Identify which cell holds the provided text, then report its [x, y] central coordinate. 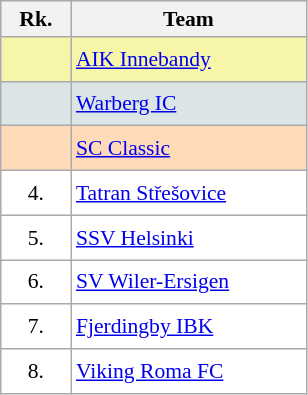
Rk. [36, 19]
Team [188, 19]
Fjerdingby IBK [188, 328]
7. [36, 328]
4. [36, 194]
AIK Innebandy [188, 60]
SSV Helsinki [188, 238]
Tatran Střešovice [188, 194]
6. [36, 282]
SC Classic [188, 148]
5. [36, 238]
8. [36, 372]
SV Wiler-Ersigen [188, 282]
Warberg IC [188, 104]
Viking Roma FC [188, 372]
